From the cell containing the given text, extract its center point as [x, y] coordinate. 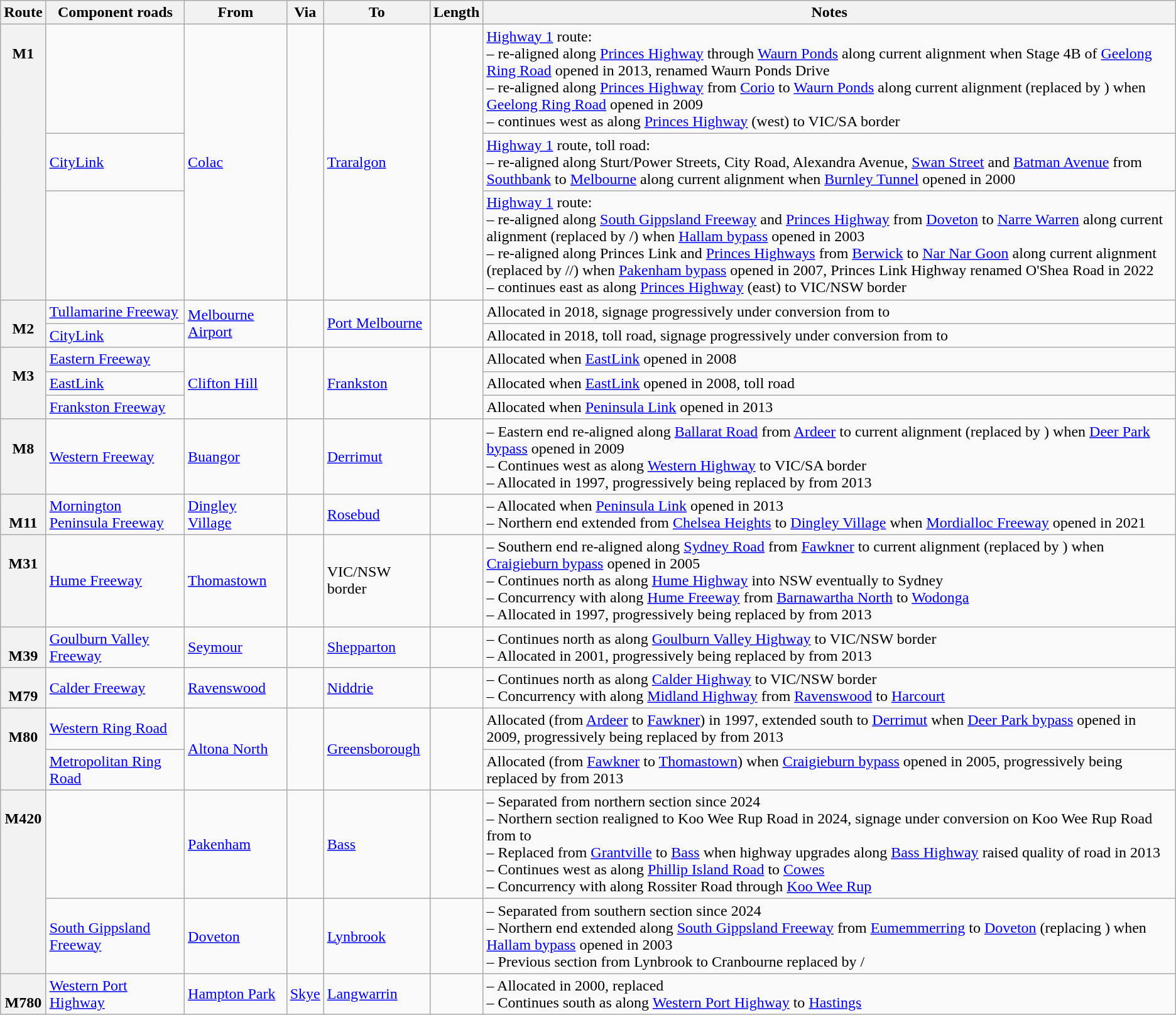
Allocated (from Fawkner to Thomastown) when Craigieburn bypass opened in 2005, progressively being replaced by from 2013 [829, 770]
Greensborough [377, 749]
Rosebud [377, 514]
M80 [23, 749]
– Continues north as along Goulburn Valley Highway to VIC/NSW border– Allocated in 2001, progressively being replaced by from 2013 [829, 647]
M39 [23, 647]
M11 [23, 514]
Hume Freeway [115, 580]
Seymour [236, 647]
M8 [23, 456]
Buangor [236, 456]
Melbourne Airport [236, 323]
Port Melbourne [377, 323]
Thomastown [236, 580]
Goulburn Valley Freeway [115, 647]
Length [456, 13]
M31 [23, 580]
Altona North [236, 749]
Lynbrook [377, 936]
VIC/NSW border [377, 580]
Allocated when EastLink opened in 2008, toll road [829, 383]
EastLink [115, 383]
M79 [23, 688]
– Allocated when Peninsula Link opened in 2013– Northern end extended from Chelsea Heights to Dingley Village when Mordialloc Freeway opened in 2021 [829, 514]
Calder Freeway [115, 688]
Frankston Freeway [115, 407]
M780 [23, 994]
Metropolitan Ring Road [115, 770]
Doveton [236, 936]
Via [305, 13]
Niddrie [377, 688]
Western Port Highway [115, 994]
Component roads [115, 13]
M3 [23, 383]
Hampton Park [236, 994]
Route [23, 13]
Clifton Hill [236, 383]
Shepparton [377, 647]
Western Ring Road [115, 729]
Ravenswood [236, 688]
Pakenham [236, 844]
Notes [829, 13]
– Continues north as along Calder Highway to VIC/NSW border– Concurrency with along Midland Highway from Ravenswood to Harcourt [829, 688]
Derrimut [377, 456]
Allocated in 2018, signage progressively under conversion from to [829, 312]
From [236, 13]
Allocated when Peninsula Link opened in 2013 [829, 407]
Western Freeway [115, 456]
M1 [23, 162]
Allocated when EastLink opened in 2008 [829, 359]
Tullamarine Freeway [115, 312]
South Gippsland Freeway [115, 936]
Mornington Peninsula Freeway [115, 514]
Bass [377, 844]
Colac [236, 162]
M420 [23, 882]
Skye [305, 994]
Allocated in 2018, toll road, signage progressively under conversion from to [829, 335]
M2 [23, 323]
Frankston [377, 383]
Eastern Freeway [115, 359]
Dingley Village [236, 514]
To [377, 13]
Langwarrin [377, 994]
– Allocated in 2000, replaced – Continues south as along Western Port Highway to Hastings [829, 994]
Traralgon [377, 162]
